Scan for the cell matching the given text and deliver its [x, y] coordinate at center. 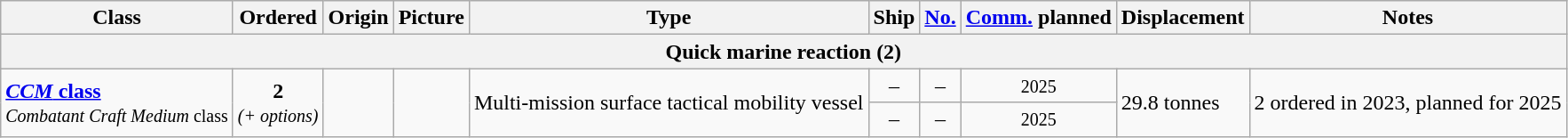
Origin [359, 18]
Notes [1408, 18]
Multi-mission surface tactical mobility vessel [669, 102]
Quick marine reaction (2) [783, 52]
Comm. planned [1039, 18]
Ordered [278, 18]
29.8 tonnes [1183, 102]
CCM classCombatant Craft Medium class [117, 102]
Type [669, 18]
Displacement [1183, 18]
Picture [432, 18]
2 ordered in 2023, planned for 2025 [1408, 102]
No. [940, 18]
Class [117, 18]
2(+ options) [278, 102]
Ship [894, 18]
